Return the (X, Y) coordinate for the center point of the cell that contains the specified text.  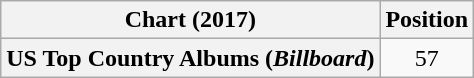
Position (427, 20)
Chart (2017) (190, 20)
57 (427, 58)
US Top Country Albums (Billboard) (190, 58)
